Extract the [X, Y] coordinate from the center of the cell holding the provided text.  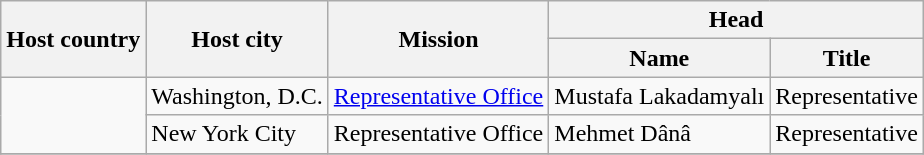
Washington, D.C. [237, 96]
Mission [438, 39]
New York City [237, 134]
Mustafa Lakadamyalı [660, 96]
Name [660, 58]
Host city [237, 39]
Host country [74, 39]
Title [847, 58]
Head [736, 20]
Mehmet Dânâ [660, 134]
